Capture the cell that displays the provided text and extract its (x, y) central coordinate. 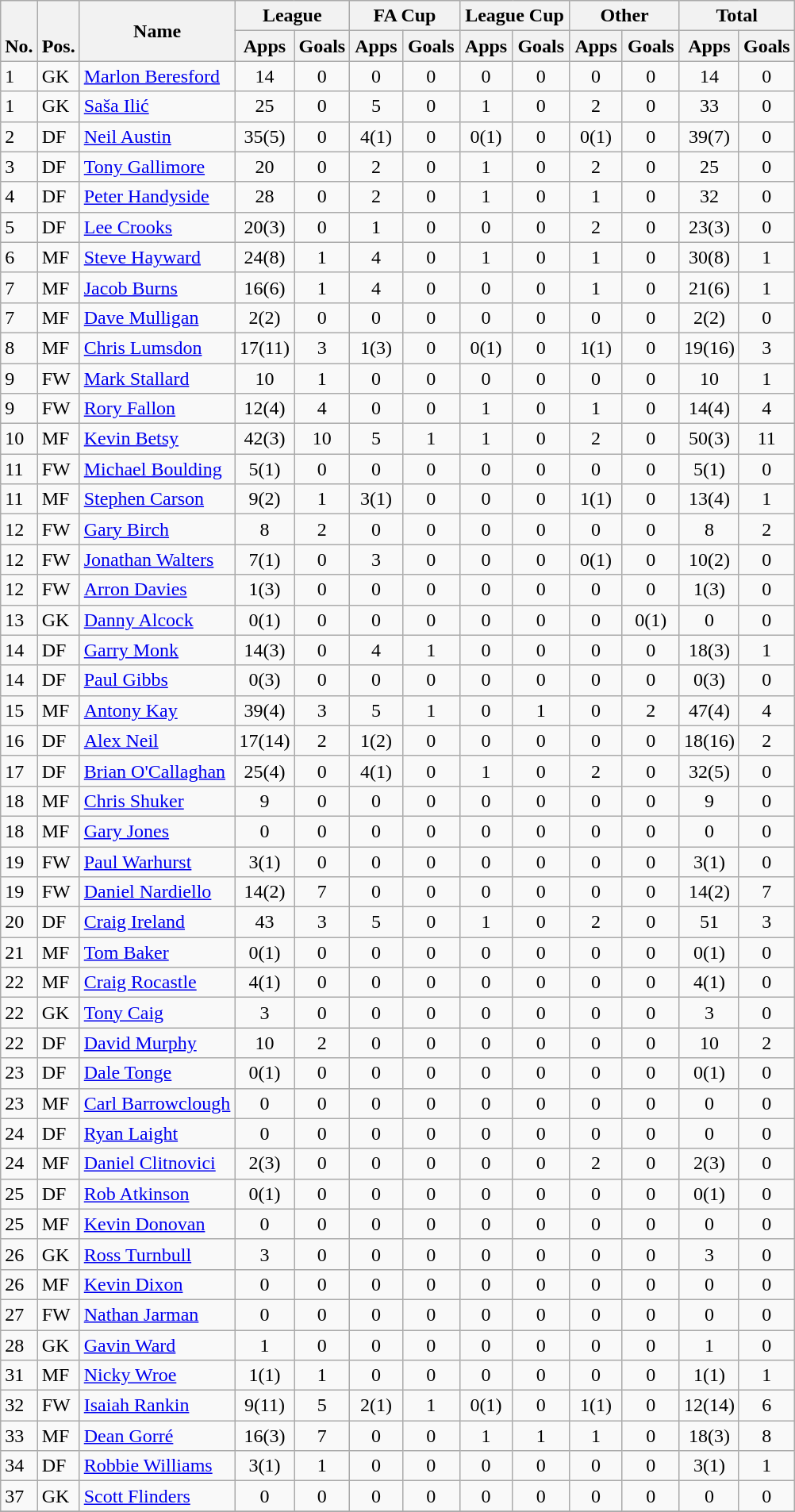
Name (157, 31)
Nathan Jarman (157, 1314)
Kevin Dixon (157, 1284)
42(3) (265, 439)
Mark Stallard (157, 379)
Michael Boulding (157, 469)
League (292, 16)
No. (19, 31)
16(3) (265, 1436)
9(11) (265, 1406)
Isaiah Rankin (157, 1406)
35(5) (265, 137)
Peter Handyside (157, 197)
Dave Mulligan (157, 317)
League Cup (514, 16)
Craig Ireland (157, 922)
Scott Flinders (157, 1496)
15 (19, 710)
Saša Ilić (157, 106)
19(16) (709, 348)
32(5) (709, 771)
9(2) (265, 499)
23(3) (709, 227)
39(7) (709, 137)
Tony Gallimore (157, 167)
Alex Neil (157, 741)
34 (19, 1466)
Dale Tonge (157, 1073)
Daniel Nardiello (157, 892)
Robbie Williams (157, 1466)
Stephen Carson (157, 499)
Nicky Wroe (157, 1375)
Kevin Donovan (157, 1224)
14(4) (709, 409)
Total (736, 16)
Gavin Ward (157, 1345)
Daniel Clitnovici (157, 1164)
43 (265, 922)
Rory Fallon (157, 409)
2(1) (376, 1406)
7(1) (265, 560)
Tony Caig (157, 1013)
13 (19, 620)
Danny Alcock (157, 620)
David Murphy (157, 1043)
Gary Birch (157, 529)
51 (709, 922)
21(6) (709, 287)
Kevin Betsy (157, 439)
FA Cup (405, 16)
Gary Jones (157, 831)
47(4) (709, 710)
1(2) (376, 741)
20(3) (265, 227)
Antony Kay (157, 710)
10(2) (709, 560)
Arron Davies (157, 590)
Lee Crooks (157, 227)
Marlon Beresford (157, 76)
Garry Monk (157, 650)
18(16) (709, 741)
50(3) (709, 439)
Pos. (59, 31)
17 (19, 771)
39(4) (265, 710)
24(8) (265, 257)
13(4) (709, 499)
12(4) (265, 409)
30(8) (709, 257)
Craig Rocastle (157, 983)
Neil Austin (157, 137)
Paul Gibbs (157, 680)
21 (19, 952)
Jacob Burns (157, 287)
12(14) (709, 1406)
17(11) (265, 348)
27 (19, 1314)
Rob Atkinson (157, 1194)
Carl Barrowclough (157, 1103)
14(3) (265, 650)
31 (19, 1375)
37 (19, 1496)
16 (19, 741)
Chris Shuker (157, 801)
25(4) (265, 771)
17(14) (265, 741)
Tom Baker (157, 952)
16(6) (265, 287)
Ross Turnbull (157, 1254)
Other (625, 16)
Dean Gorré (157, 1436)
Brian O'Callaghan (157, 771)
Steve Hayward (157, 257)
Jonathan Walters (157, 560)
Ryan Laight (157, 1133)
Paul Warhurst (157, 861)
Chris Lumsdon (157, 348)
